From the cell containing the given text, extract its center point as (X, Y) coordinate. 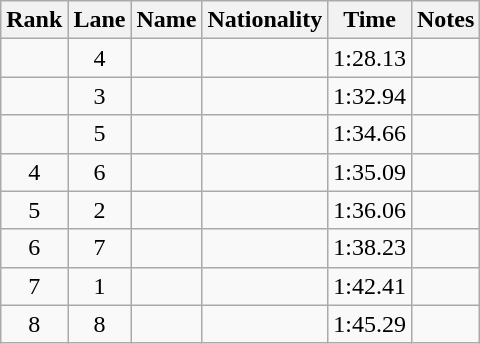
Time (370, 20)
1:28.13 (370, 58)
Lane (100, 20)
Nationality (265, 20)
1:32.94 (370, 96)
1:38.23 (370, 248)
2 (100, 210)
1:42.41 (370, 286)
1:45.29 (370, 324)
3 (100, 96)
1:36.06 (370, 210)
1 (100, 286)
Notes (445, 20)
1:34.66 (370, 134)
Name (166, 20)
1:35.09 (370, 172)
Rank (34, 20)
